For the text-containing cell, return its midpoint in (X, Y) coordinate format. 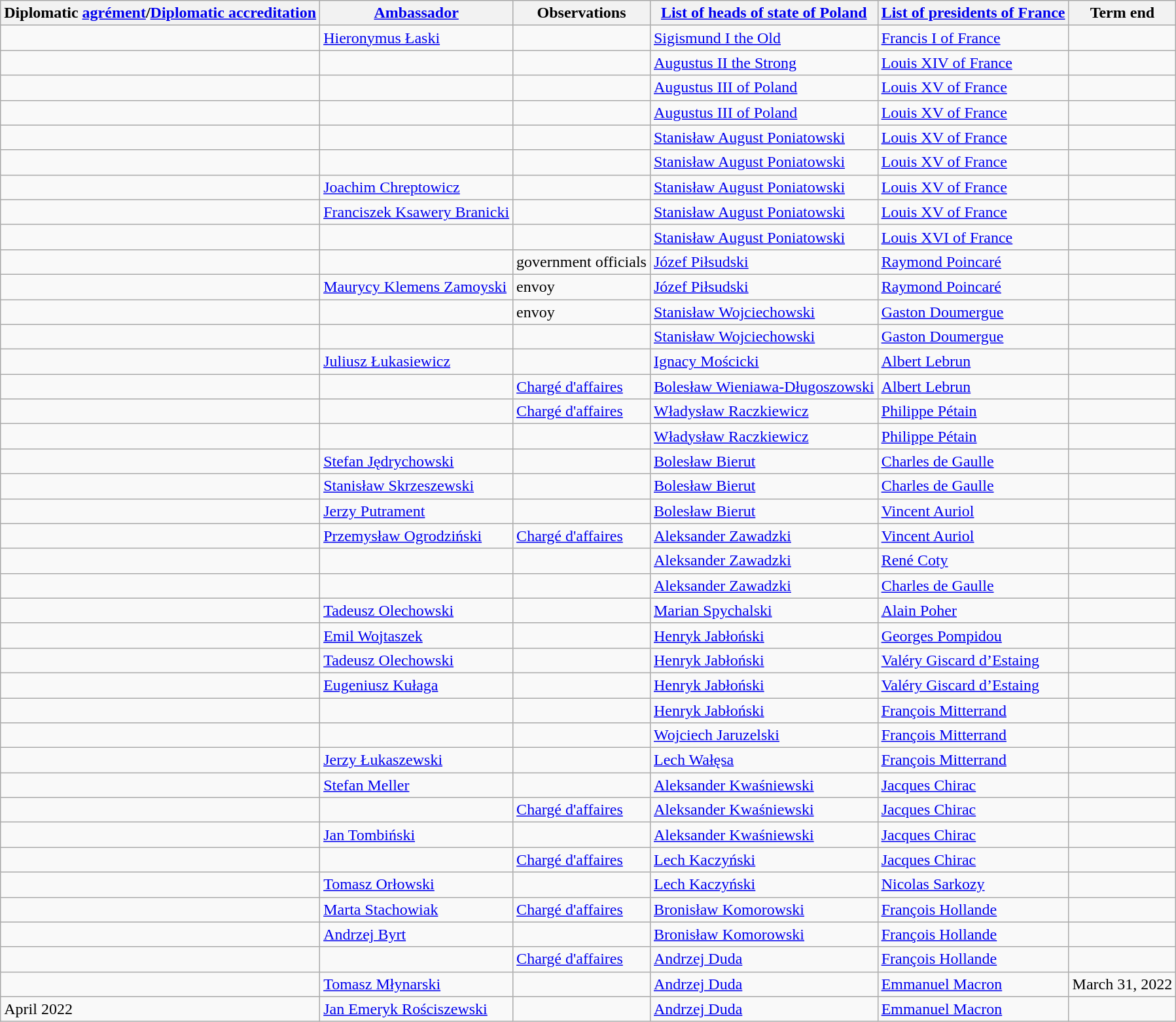
Louis XIV of France (973, 63)
Franciszek Ksawery Branicki (416, 212)
Term end (1122, 13)
Marian Spychalski (764, 610)
Observations (582, 13)
Louis XVI of France (973, 237)
Augustus II the Strong (764, 63)
Jan Emeryk Rościszewski (416, 1009)
Lech Wałęsa (764, 760)
Bolesław Wieniawa-Długoszowski (764, 387)
René Coty (973, 561)
Marta Stachowiak (416, 909)
Francis I of France (973, 38)
March 31, 2022 (1122, 984)
Przemysław Ogrodziński (416, 536)
Tomasz Młynarski (416, 984)
Jerzy Łukaszewski (416, 760)
Sigismund I the Old (764, 38)
Nicolas Sarkozy (973, 885)
Alain Poher (973, 610)
Stanisław Skrzeszewski (416, 486)
Joachim Chreptowicz (416, 187)
Ignacy Mościcki (764, 362)
List of heads of state of Poland (764, 13)
List of presidents of France (973, 13)
Maurycy Klemens Zamoyski (416, 287)
Diplomatic agrément/Diplomatic accreditation (160, 13)
Jerzy Putrament (416, 511)
Hieronymus Łaski (416, 38)
Jan Tombiński (416, 835)
Wojciech Jaruzelski (764, 735)
Georges Pompidou (973, 635)
Eugeniusz Kułaga (416, 685)
government officials (582, 262)
Tomasz Orłowski (416, 885)
Andrzej Byrt (416, 934)
Stefan Meller (416, 785)
Emil Wojtaszek (416, 635)
April 2022 (160, 1009)
Ambassador (416, 13)
Juliusz Łukasiewicz (416, 362)
Stefan Jędrychowski (416, 461)
